Pinpoint the cell where the given text exists, returning its [X, Y] midpoint coordinate. 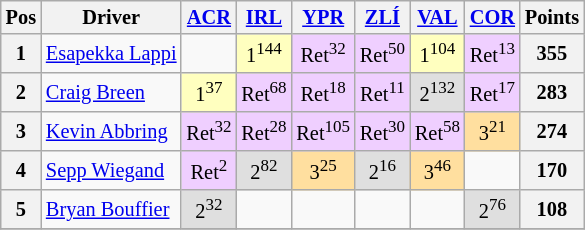
Ret50 [382, 54]
COR [492, 17]
ACR [208, 17]
282 [264, 170]
4 [21, 170]
216 [382, 170]
ZLÍ [382, 17]
325 [322, 170]
2 [21, 92]
170 [552, 170]
Ret11 [382, 92]
Points [552, 17]
Ret68 [264, 92]
Bryan Bouffier [111, 210]
232 [208, 210]
Ret2 [208, 170]
274 [552, 132]
YPR [322, 17]
1 [21, 54]
Sepp Wiegand [111, 170]
5 [21, 210]
2132 [438, 92]
Craig Breen [111, 92]
283 [552, 92]
3 [21, 132]
Driver [111, 17]
Ret17 [492, 92]
Ret105 [322, 132]
137 [208, 92]
Esapekka Lappi [111, 54]
1144 [264, 54]
VAL [438, 17]
355 [552, 54]
276 [492, 210]
Ret18 [322, 92]
Pos [21, 17]
108 [552, 210]
321 [492, 132]
Kevin Abbring [111, 132]
Ret13 [492, 54]
IRL [264, 17]
1104 [438, 54]
Ret30 [382, 132]
Ret28 [264, 132]
346 [438, 170]
Ret58 [438, 132]
